Identify which cell holds the provided text, then report its (x, y) central coordinate. 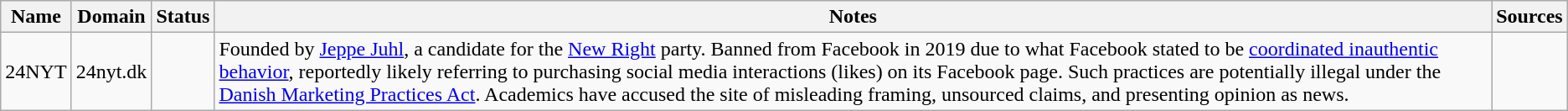
Domain (111, 17)
Sources (1529, 17)
24NYT (36, 71)
Status (183, 17)
24nyt.dk (111, 71)
Notes (853, 17)
Name (36, 17)
